Scan for the cell matching the given text and deliver its (X, Y) coordinate at center. 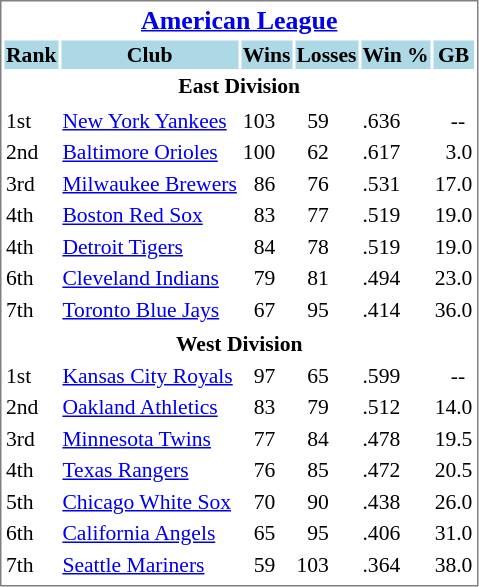
.364 (396, 564)
70 (266, 502)
Chicago White Sox (150, 502)
.438 (396, 502)
.531 (396, 184)
Losses (326, 54)
Cleveland Indians (150, 278)
.414 (396, 310)
17.0 (454, 184)
36.0 (454, 310)
19.5 (454, 438)
American League (238, 20)
.494 (396, 278)
Wins (266, 54)
90 (326, 502)
85 (326, 470)
Toronto Blue Jays (150, 310)
.406 (396, 533)
Detroit Tigers (150, 246)
Boston Red Sox (150, 215)
Baltimore Orioles (150, 152)
31.0 (454, 533)
Win % (396, 54)
New York Yankees (150, 120)
.617 (396, 152)
Texas Rangers (150, 470)
67 (266, 310)
3.0 (454, 152)
86 (266, 184)
California Angels (150, 533)
.512 (396, 407)
26.0 (454, 502)
West Division (238, 344)
81 (326, 278)
97 (266, 376)
14.0 (454, 407)
5th (30, 502)
Minnesota Twins (150, 438)
Oakland Athletics (150, 407)
78 (326, 246)
38.0 (454, 564)
.478 (396, 438)
100 (266, 152)
Kansas City Royals (150, 376)
Club (150, 54)
.599 (396, 376)
GB (454, 54)
.472 (396, 470)
Rank (30, 54)
62 (326, 152)
23.0 (454, 278)
East Division (238, 86)
Milwaukee Brewers (150, 184)
20.5 (454, 470)
Seattle Mariners (150, 564)
.636 (396, 120)
